Determine the [X, Y] coordinate at the center of the cell enclosing the given text.  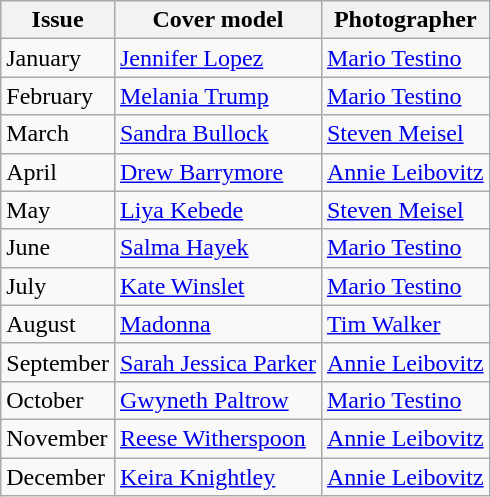
Issue [58, 20]
June [58, 248]
Jennifer Lopez [218, 58]
Liya Kebede [218, 210]
Tim Walker [405, 324]
Reese Witherspoon [218, 438]
July [58, 286]
Sandra Bullock [218, 134]
Melania Trump [218, 96]
April [58, 172]
Cover model [218, 20]
August [58, 324]
October [58, 400]
Kate Winslet [218, 286]
Keira Knightley [218, 477]
March [58, 134]
February [58, 96]
Drew Barrymore [218, 172]
September [58, 362]
January [58, 58]
Salma Hayek [218, 248]
Gwyneth Paltrow [218, 400]
Madonna [218, 324]
Photographer [405, 20]
November [58, 438]
Sarah Jessica Parker [218, 362]
May [58, 210]
December [58, 477]
